Locate the cell with the specified text and output its (x, y) center coordinate. 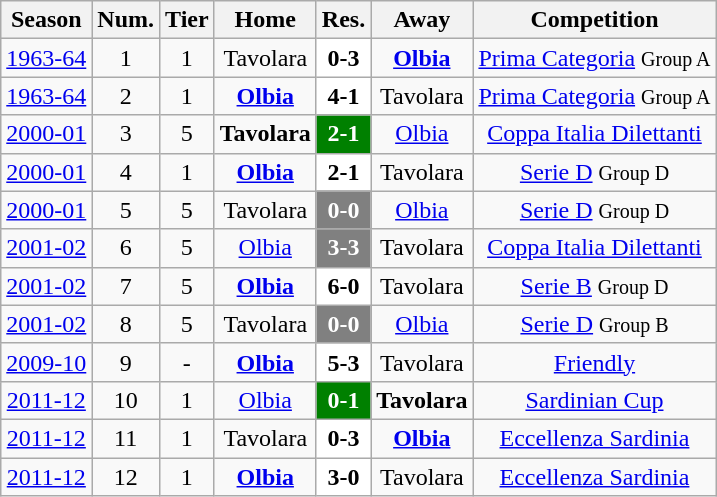
Serie B Group D (594, 286)
8 (126, 324)
3-0 (343, 477)
2 (126, 96)
0-1 (343, 400)
- (188, 362)
Tier (188, 20)
12 (126, 477)
Sardinian Cup (594, 400)
Season (46, 20)
Friendly (594, 362)
Num. (126, 20)
7 (126, 286)
4 (126, 172)
Competition (594, 20)
2009-10 (46, 362)
3-3 (343, 248)
Home (265, 20)
6 (126, 248)
11 (126, 438)
4-1 (343, 96)
10 (126, 400)
6-0 (343, 286)
5-3 (343, 362)
Serie D Group B (594, 324)
9 (126, 362)
Away (422, 20)
Res. (343, 20)
3 (126, 134)
